Pinpoint the cell where the given text exists, returning its [x, y] midpoint coordinate. 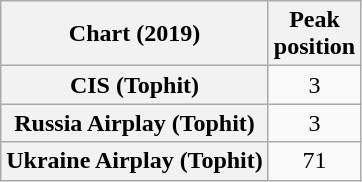
CIS (Tophit) [135, 85]
Peakposition [314, 34]
71 [314, 161]
Chart (2019) [135, 34]
Ukraine Airplay (Tophit) [135, 161]
Russia Airplay (Tophit) [135, 123]
